Output the (X, Y) coordinate of the center of the cell containing the given text.  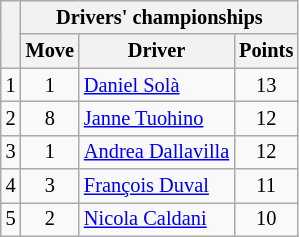
8 (50, 118)
Nicola Caldani (156, 219)
Points (266, 51)
François Duval (156, 186)
10 (266, 219)
Move (50, 51)
Daniel Solà (156, 85)
Janne Tuohino (156, 118)
11 (266, 186)
Drivers' championships (160, 17)
4 (11, 186)
Andrea Dallavilla (156, 152)
Driver (156, 51)
5 (11, 219)
13 (266, 85)
